Identify which cell holds the provided text, then report its (x, y) central coordinate. 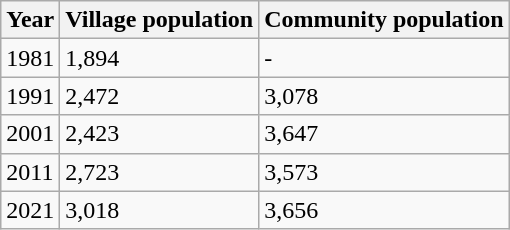
3,656 (384, 210)
2011 (30, 172)
2,423 (160, 134)
3,647 (384, 134)
3,078 (384, 96)
3,573 (384, 172)
2,723 (160, 172)
- (384, 58)
Year (30, 20)
2001 (30, 134)
Community population (384, 20)
1991 (30, 96)
1,894 (160, 58)
3,018 (160, 210)
1981 (30, 58)
Village population (160, 20)
2,472 (160, 96)
2021 (30, 210)
